Capture the cell that displays the provided text and extract its (x, y) central coordinate. 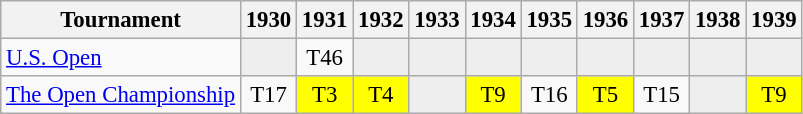
1932 (381, 20)
T4 (381, 95)
T46 (325, 58)
1936 (605, 20)
1937 (661, 20)
T16 (549, 95)
1931 (325, 20)
The Open Championship (121, 95)
1939 (774, 20)
T5 (605, 95)
1930 (268, 20)
U.S. Open (121, 58)
T17 (268, 95)
1934 (493, 20)
1935 (549, 20)
T15 (661, 95)
T3 (325, 95)
1938 (718, 20)
Tournament (121, 20)
1933 (437, 20)
